Extract the (x, y) coordinate from the center of the cell holding the provided text.  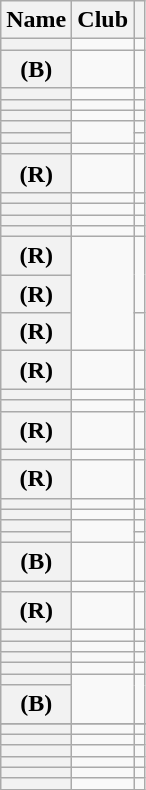
Name (36, 20)
Club (103, 20)
